Locate the cell with the specified text and output its (x, y) center coordinate. 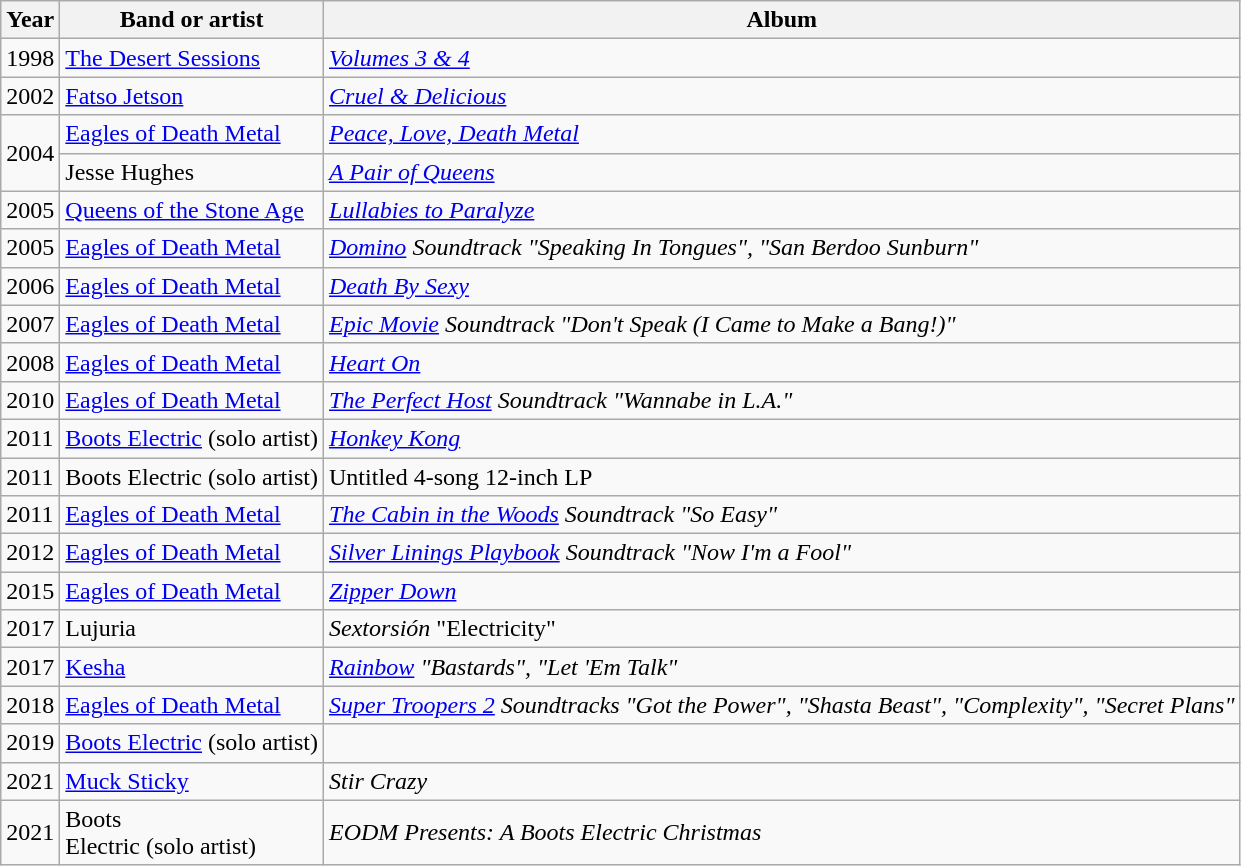
Album (782, 20)
Domino Soundtrack "Speaking In Tongues", "San Berdoo Sunburn" (782, 248)
A Pair of Queens (782, 172)
Epic Movie Soundtrack "Don't Speak (I Came to Make a Bang!)" (782, 324)
Honkey Kong (782, 438)
Untitled 4-song 12-inch LP (782, 477)
Jesse Hughes (192, 172)
Volumes 3 & 4 (782, 58)
Muck Sticky (192, 781)
2010 (30, 400)
2015 (30, 591)
Stir Crazy (782, 781)
The Perfect Host Soundtrack "Wannabe in L.A." (782, 400)
EODM Presents: A Boots Electric Christmas (782, 832)
Cruel & Delicious (782, 96)
Rainbow "Bastards", "Let 'Em Talk" (782, 667)
The Desert Sessions (192, 58)
Queens of the Stone Age (192, 210)
Zipper Down (782, 591)
2006 (30, 286)
Peace, Love, Death Metal (782, 134)
Heart On (782, 362)
2004 (30, 153)
1998 (30, 58)
Sextorsión "Electricity" (782, 629)
BootsElectric (solo artist) (192, 832)
2012 (30, 553)
Kesha (192, 667)
2002 (30, 96)
Lullabies to Paralyze (782, 210)
Fatso Jetson (192, 96)
Year (30, 20)
2018 (30, 705)
2008 (30, 362)
The Cabin in the Woods Soundtrack "So Easy" (782, 515)
Super Troopers 2 Soundtracks "Got the Power", "Shasta Beast", "Complexity", "Secret Plans" (782, 705)
Silver Linings Playbook Soundtrack "Now I'm a Fool" (782, 553)
Lujuria (192, 629)
Band or artist (192, 20)
2019 (30, 743)
Death By Sexy (782, 286)
2007 (30, 324)
